Identify which cell holds the provided text, then report its (x, y) central coordinate. 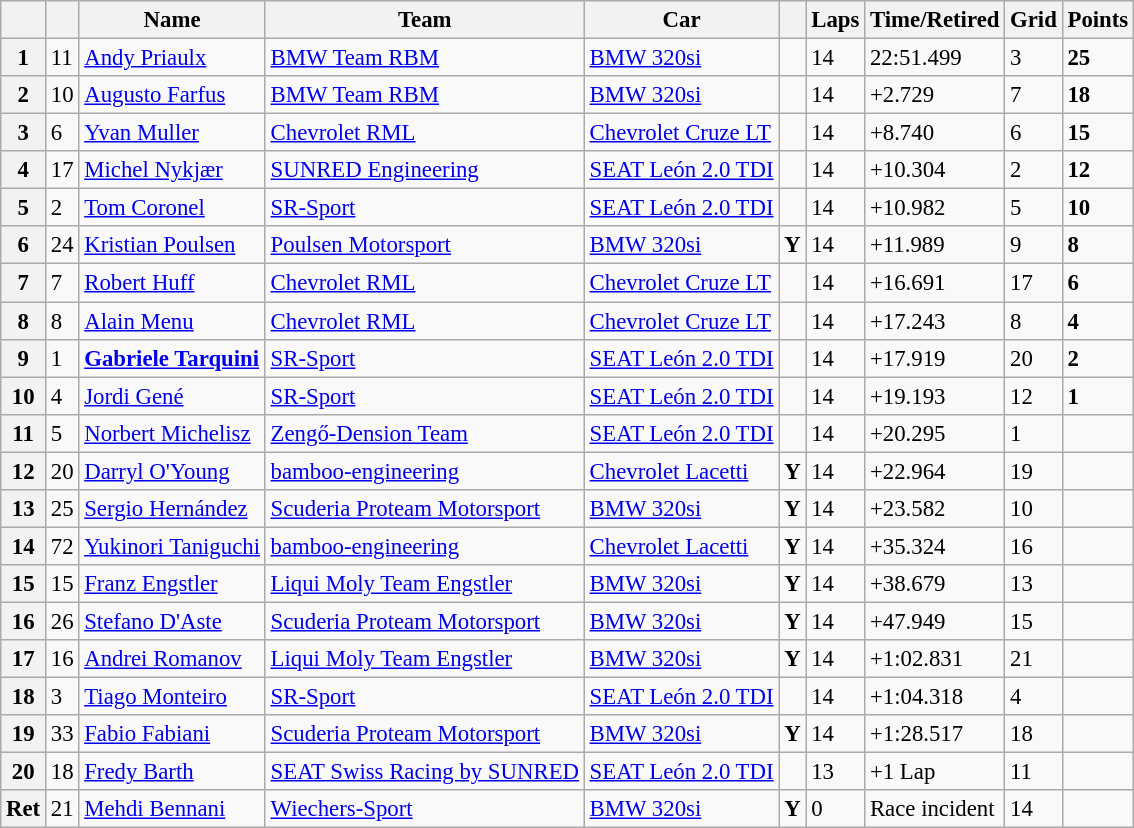
+35.324 (935, 546)
Jordi Gené (172, 396)
+38.679 (935, 584)
+22.964 (935, 471)
0 (836, 809)
Norbert Michelisz (172, 433)
Race incident (935, 809)
+11.989 (935, 245)
Stefano D'Aste (172, 621)
Yvan Muller (172, 133)
+19.193 (935, 396)
+2.729 (935, 95)
+1:28.517 (935, 734)
SEAT Swiss Racing by SUNRED (424, 772)
Kristian Poulsen (172, 245)
+47.949 (935, 621)
Andy Priaulx (172, 58)
+16.691 (935, 283)
Franz Engstler (172, 584)
Tom Coronel (172, 208)
Michel Nykjær (172, 170)
Ret (24, 809)
Yukinori Taniguchi (172, 546)
+17.243 (935, 321)
+23.582 (935, 509)
Alain Menu (172, 321)
Zengő-Dension Team (424, 433)
+10.982 (935, 208)
Mehdi Bennani (172, 809)
+20.295 (935, 433)
+1 Lap (935, 772)
Wiechers-Sport (424, 809)
Fabio Fabiani (172, 734)
72 (62, 546)
Grid (1034, 20)
33 (62, 734)
Fredy Barth (172, 772)
Tiago Monteiro (172, 697)
24 (62, 245)
Car (682, 20)
+10.304 (935, 170)
26 (62, 621)
+17.919 (935, 358)
Sergio Hernández (172, 509)
Robert Huff (172, 283)
Poulsen Motorsport (424, 245)
Time/Retired (935, 20)
+8.740 (935, 133)
Team (424, 20)
Points (1098, 20)
Gabriele Tarquini (172, 358)
Andrei Romanov (172, 659)
22:51.499 (935, 58)
+1:02.831 (935, 659)
Name (172, 20)
Darryl O'Young (172, 471)
SUNRED Engineering (424, 170)
Augusto Farfus (172, 95)
Laps (836, 20)
+1:04.318 (935, 697)
